Identify which cell holds the provided text, then report its [x, y] central coordinate. 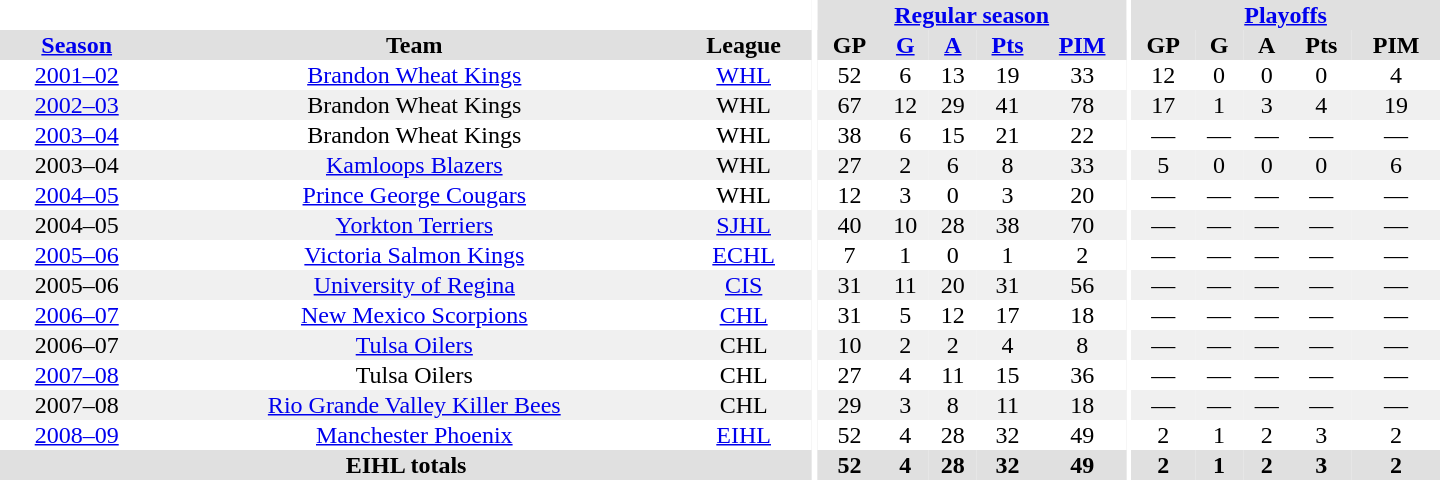
Prince George Cougars [414, 195]
CIS [744, 285]
Team [414, 45]
Kamloops Blazers [414, 165]
67 [849, 105]
Playoffs [1286, 15]
Season [76, 45]
78 [1082, 105]
40 [849, 225]
ECHL [744, 255]
Victoria Salmon Kings [414, 255]
League [744, 45]
21 [1008, 135]
Yorkton Terriers [414, 225]
2002–03 [76, 105]
Regular season [972, 15]
2001–02 [76, 75]
SJHL [744, 225]
41 [1008, 105]
13 [953, 75]
22 [1082, 135]
70 [1082, 225]
2008–09 [76, 435]
36 [1082, 375]
New Mexico Scorpions [414, 315]
EIHL totals [406, 465]
Manchester Phoenix [414, 435]
56 [1082, 285]
EIHL [744, 435]
Rio Grande Valley Killer Bees [414, 405]
7 [849, 255]
University of Regina [414, 285]
